For the text-containing cell, return its midpoint in [X, Y] coordinate format. 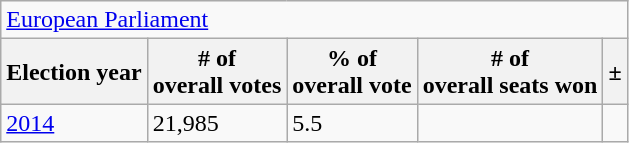
21,985 [217, 123]
% ofoverall vote [352, 72]
Election year [74, 72]
2014 [74, 123]
# ofoverall votes [217, 72]
± [615, 72]
# ofoverall seats won [510, 72]
European Parliament [314, 20]
5.5 [352, 123]
